Find where the given text appears and provide that cell's center as (x, y) coordinate. 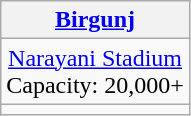
Birgunj (96, 20)
Narayani StadiumCapacity: 20,000+ (96, 72)
